Find where the given text appears and provide that cell's center as (x, y) coordinate. 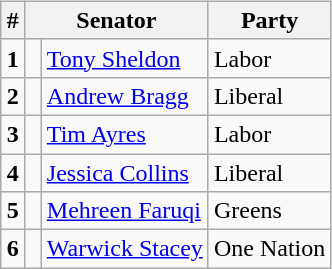
6 (12, 249)
4 (12, 173)
Tim Ayres (124, 134)
# (12, 20)
Warwick Stacey (124, 249)
Tony Sheldon (124, 58)
2 (12, 96)
Senator (116, 20)
1 (12, 58)
Andrew Bragg (124, 96)
Party (269, 20)
3 (12, 134)
Greens (269, 211)
Mehreen Faruqi (124, 211)
One Nation (269, 249)
5 (12, 211)
Jessica Collins (124, 173)
